Identify which cell holds the provided text, then report its (X, Y) central coordinate. 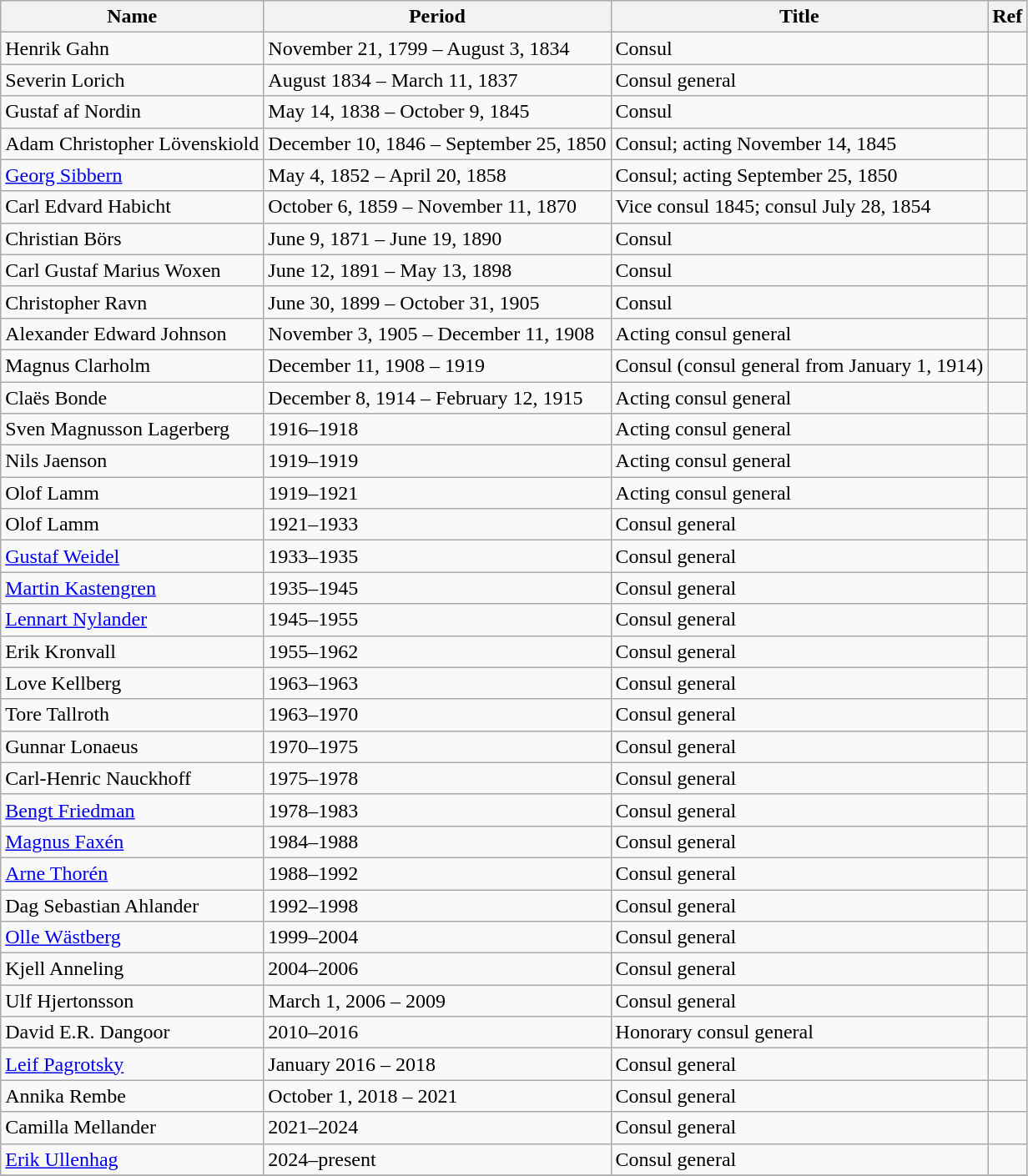
Adam Christopher Lövenskiold (132, 143)
Olle Wästberg (132, 937)
2024–present (437, 1159)
Vice consul 1845; consul July 28, 1854 (799, 207)
1984–1988 (437, 842)
1970–1975 (437, 746)
1975–1978 (437, 778)
1988–1992 (437, 873)
Period (437, 17)
Name (132, 17)
1919–1919 (437, 461)
1963–1970 (437, 715)
Consul; acting November 14, 1845 (799, 143)
Gustaf af Nordin (132, 112)
Magnus Faxén (132, 842)
October 6, 1859 – November 11, 1870 (437, 207)
1919–1921 (437, 493)
Arne Thorén (132, 873)
Christopher Ravn (132, 302)
Gunnar Lonaeus (132, 746)
Ulf Hjertonsson (132, 1001)
Martin Kastengren (132, 588)
2004–2006 (437, 969)
Christian Börs (132, 239)
Erik Ullenhag (132, 1159)
May 4, 1852 – April 20, 1858 (437, 175)
Ref (1008, 17)
1978–1983 (437, 810)
Title (799, 17)
Annika Rembe (132, 1096)
Love Kellberg (132, 683)
1933–1935 (437, 556)
David E.R. Dangoor (132, 1033)
Erik Kronvall (132, 651)
1945–1955 (437, 620)
December 10, 1846 – September 25, 1850 (437, 143)
2010–2016 (437, 1033)
Bengt Friedman (132, 810)
Nils Jaenson (132, 461)
October 1, 2018 – 2021 (437, 1096)
Tore Tallroth (132, 715)
Magnus Clarholm (132, 365)
December 11, 1908 – 1919 (437, 365)
1963–1963 (437, 683)
Carl-Henric Nauckhoff (132, 778)
1921–1933 (437, 525)
1935–1945 (437, 588)
Kjell Anneling (132, 969)
2021–2024 (437, 1128)
Consul (consul general from January 1, 1914) (799, 365)
1916–1918 (437, 430)
Lennart Nylander (132, 620)
June 30, 1899 – October 31, 1905 (437, 302)
November 21, 1799 – August 3, 1834 (437, 48)
August 1834 – March 11, 1837 (437, 80)
May 14, 1838 – October 9, 1845 (437, 112)
Honorary consul general (799, 1033)
Carl Edvard Habicht (132, 207)
Consul; acting September 25, 1850 (799, 175)
Alexander Edward Johnson (132, 334)
Claës Bonde (132, 398)
Georg Sibbern (132, 175)
Gustaf Weidel (132, 556)
January 2016 – 2018 (437, 1064)
June 12, 1891 – May 13, 1898 (437, 270)
1955–1962 (437, 651)
Carl Gustaf Marius Woxen (132, 270)
Severin Lorich (132, 80)
Leif Pagrotsky (132, 1064)
Dag Sebastian Ahlander (132, 905)
March 1, 2006 – 2009 (437, 1001)
1992–1998 (437, 905)
June 9, 1871 – June 19, 1890 (437, 239)
December 8, 1914 – February 12, 1915 (437, 398)
Camilla Mellander (132, 1128)
1999–2004 (437, 937)
Sven Magnusson Lagerberg (132, 430)
Henrik Gahn (132, 48)
November 3, 1905 – December 11, 1908 (437, 334)
